For the text-containing cell, return its midpoint in (x, y) coordinate format. 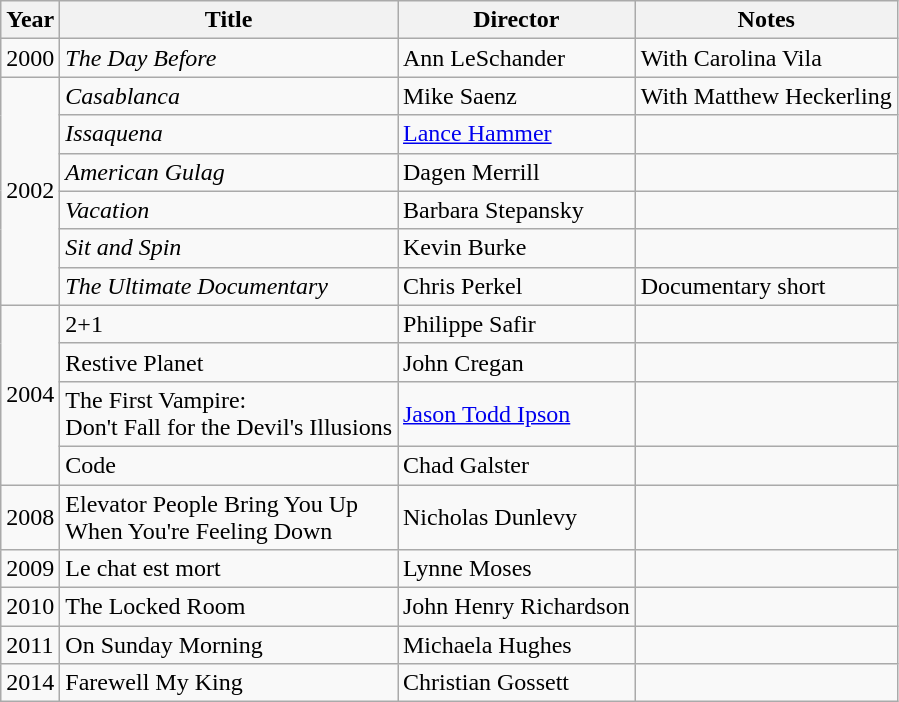
Le chat est mort (229, 569)
Year (30, 20)
With Matthew Heckerling (766, 96)
Notes (766, 20)
Philippe Safir (517, 324)
Christian Gossett (517, 683)
2000 (30, 58)
John Cregan (517, 362)
Chris Perkel (517, 286)
The First Vampire:Don't Fall for the Devil's Illusions (229, 414)
Code (229, 465)
John Henry Richardson (517, 607)
2008 (30, 516)
On Sunday Morning (229, 645)
2+1 (229, 324)
American Gulag (229, 172)
Ann LeSchander (517, 58)
Farewell My King (229, 683)
Vacation (229, 210)
The Day Before (229, 58)
2011 (30, 645)
Documentary short (766, 286)
With Carolina Vila (766, 58)
Director (517, 20)
Lance Hammer (517, 134)
2004 (30, 394)
Mike Saenz (517, 96)
Barbara Stepansky (517, 210)
Issaquena (229, 134)
Restive Planet (229, 362)
Sit and Spin (229, 248)
The Locked Room (229, 607)
Jason Todd Ipson (517, 414)
2002 (30, 191)
Casablanca (229, 96)
Lynne Moses (517, 569)
2009 (30, 569)
Kevin Burke (517, 248)
The Ultimate Documentary (229, 286)
Title (229, 20)
Chad Galster (517, 465)
2014 (30, 683)
Michaela Hughes (517, 645)
2010 (30, 607)
Nicholas Dunlevy (517, 516)
Dagen Merrill (517, 172)
Elevator People Bring You UpWhen You're Feeling Down (229, 516)
